Find where the given text appears and provide that cell's center as (x, y) coordinate. 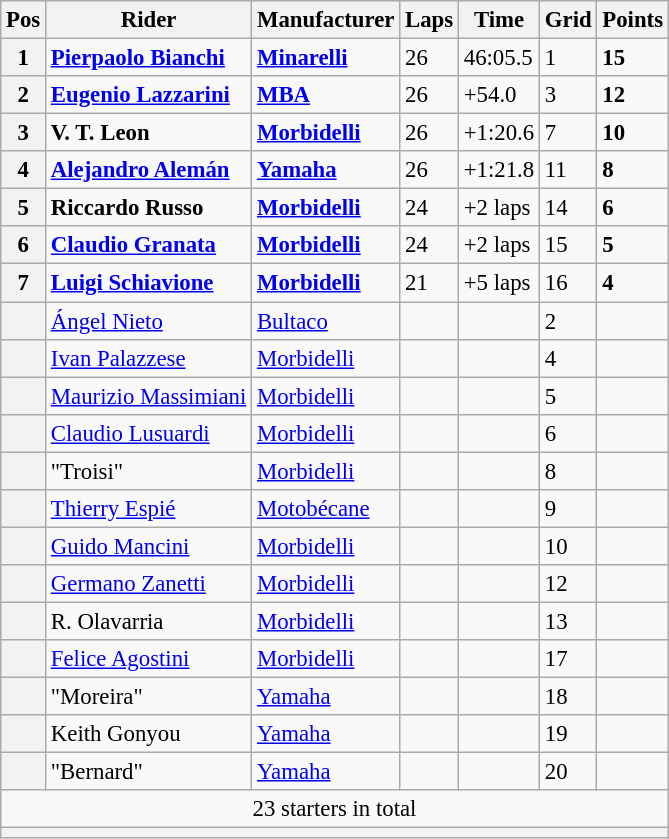
17 (568, 659)
46:05.5 (498, 58)
"Bernard" (149, 772)
Minarelli (326, 58)
Luigi Schiavione (149, 283)
Ivan Palazzese (149, 358)
Grid (568, 20)
Rider (149, 20)
Riccardo Russo (149, 208)
MBA (326, 95)
R. Olavarria (149, 621)
21 (430, 283)
Laps (430, 20)
+1:20.6 (498, 133)
"Moreira" (149, 697)
16 (568, 283)
Guido Mancini (149, 546)
18 (568, 697)
"Troisi" (149, 471)
Claudio Granata (149, 245)
Alejandro Alemán (149, 170)
+5 laps (498, 283)
Points (632, 20)
Claudio Lusuardi (149, 433)
Germano Zanetti (149, 584)
Time (498, 20)
9 (568, 509)
13 (568, 621)
19 (568, 734)
+1:21.8 (498, 170)
14 (568, 208)
Ángel Nieto (149, 321)
Felice Agostini (149, 659)
Maurizio Massimiani (149, 396)
11 (568, 170)
Keith Gonyou (149, 734)
Manufacturer (326, 20)
+54.0 (498, 95)
Bultaco (326, 321)
Thierry Espié (149, 509)
V. T. Leon (149, 133)
Motobécane (326, 509)
23 starters in total (335, 809)
Pos (24, 20)
20 (568, 772)
Pierpaolo Bianchi (149, 58)
Eugenio Lazzarini (149, 95)
